Search for the cell housing the specified text and yield its [X, Y] center coordinate. 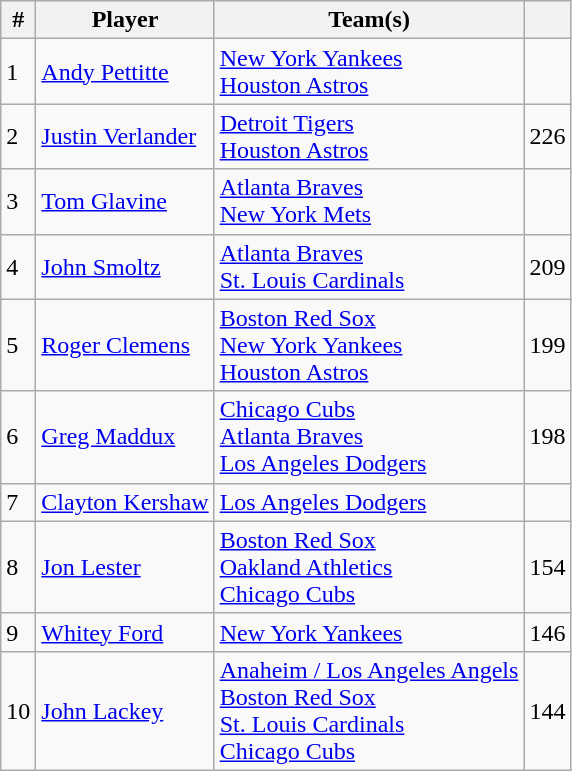
New York Yankees [369, 632]
199 [548, 345]
New York YankeesHouston Astros [369, 72]
Tom Glavine [125, 202]
Anaheim / Los Angeles AngelsBoston Red SoxSt. Louis CardinalsChicago Cubs [369, 710]
Whitey Ford [125, 632]
154 [548, 567]
6 [18, 437]
Atlanta BravesNew York Mets [369, 202]
Justin Verlander [125, 136]
Team(s) [369, 20]
Los Angeles Dodgers [369, 502]
8 [18, 567]
2 [18, 136]
10 [18, 710]
Detroit TigersHouston Astros [369, 136]
# [18, 20]
Andy Pettitte [125, 72]
144 [548, 710]
Atlanta BravesSt. Louis Cardinals [369, 266]
7 [18, 502]
146 [548, 632]
9 [18, 632]
Boston Red SoxOakland AthleticsChicago Cubs [369, 567]
Clayton Kershaw [125, 502]
Player [125, 20]
John Smoltz [125, 266]
Roger Clemens [125, 345]
4 [18, 266]
1 [18, 72]
John Lackey [125, 710]
5 [18, 345]
Jon Lester [125, 567]
209 [548, 266]
Chicago CubsAtlanta BravesLos Angeles Dodgers [369, 437]
198 [548, 437]
226 [548, 136]
Greg Maddux [125, 437]
Boston Red SoxNew York YankeesHouston Astros [369, 345]
3 [18, 202]
